Locate the cell with the specified text and output its (X, Y) center coordinate. 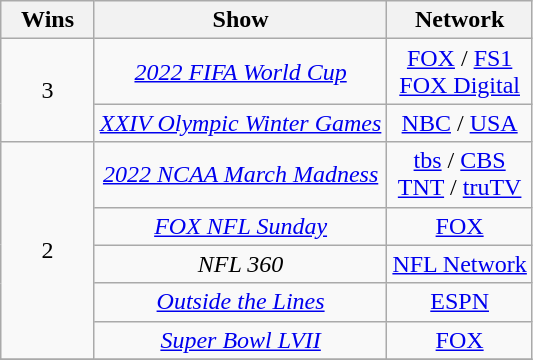
FOX NFL Sunday (240, 226)
NBC / USA (460, 123)
ESPN (460, 302)
Network (460, 20)
3 (48, 90)
FOX / FS1FOX Digital (460, 72)
2022 NCAA March Madness (240, 174)
NFL 360 (240, 264)
tbs / CBSTNT / truTV (460, 174)
Outside the Lines (240, 302)
2022 FIFA World Cup (240, 72)
Wins (48, 20)
Show (240, 20)
2 (48, 250)
NFL Network (460, 264)
XXIV Olympic Winter Games (240, 123)
Super Bowl LVII (240, 340)
